For the text-containing cell, return its midpoint in [x, y] coordinate format. 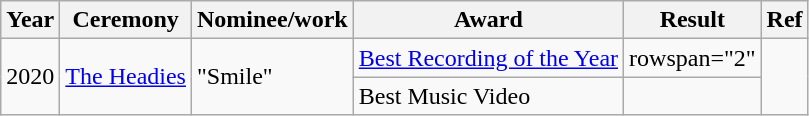
Result [693, 20]
Best Recording of the Year [488, 58]
rowspan="2" [693, 58]
2020 [30, 77]
"Smile" [272, 77]
Year [30, 20]
Best Music Video [488, 96]
Ceremony [126, 20]
Ref [784, 20]
The Headies [126, 77]
Award [488, 20]
Nominee/work [272, 20]
